From the cell containing the given text, extract its center point as (X, Y) coordinate. 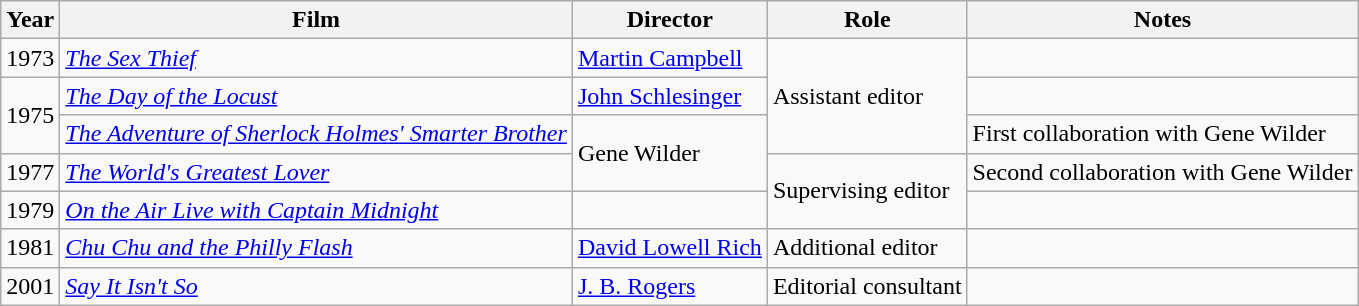
On the Air Live with Captain Midnight (316, 210)
David Lowell Rich (670, 248)
Film (316, 20)
1973 (30, 58)
Director (670, 20)
The World's Greatest Lover (316, 172)
Notes (1162, 20)
Say It Isn't So (316, 286)
Additional editor (867, 248)
Second collaboration with Gene Wilder (1162, 172)
1981 (30, 248)
1979 (30, 210)
Editorial consultant (867, 286)
The Day of the Locust (316, 96)
1977 (30, 172)
2001 (30, 286)
Year (30, 20)
Role (867, 20)
Supervising editor (867, 191)
Assistant editor (867, 96)
J. B. Rogers (670, 286)
Gene Wilder (670, 153)
The Sex Thief (316, 58)
First collaboration with Gene Wilder (1162, 134)
John Schlesinger (670, 96)
Chu Chu and the Philly Flash (316, 248)
Martin Campbell (670, 58)
The Adventure of Sherlock Holmes' Smarter Brother (316, 134)
1975 (30, 115)
